Find where the given text appears and provide that cell's center as [X, Y] coordinate. 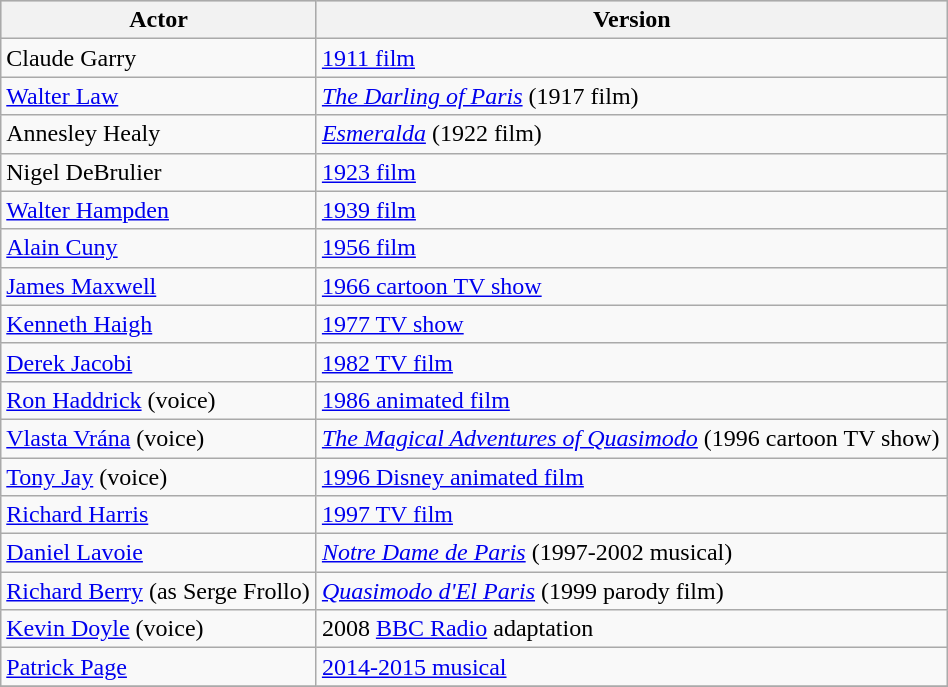
1966 cartoon TV show [632, 286]
1923 film [632, 172]
1996 Disney animated film [632, 477]
Richard Harris [159, 515]
The Darling of Paris (1917 film) [632, 96]
1956 film [632, 248]
Quasimodo d'El Paris (1999 parody film) [632, 591]
1939 film [632, 210]
Patrick Page [159, 667]
Walter Law [159, 96]
Nigel DeBrulier [159, 172]
1982 TV film [632, 362]
1911 film [632, 58]
Walter Hampden [159, 210]
2008 BBC Radio adaptation [632, 629]
Actor [159, 20]
Esmeralda (1922 film) [632, 134]
Tony Jay (voice) [159, 477]
Annesley Healy [159, 134]
Alain Cuny [159, 248]
The Magical Adventures of Quasimodo (1996 cartoon TV show) [632, 438]
Version [632, 20]
Notre Dame de Paris (1997-2002 musical) [632, 553]
1997 TV film [632, 515]
2014-2015 musical [632, 667]
James Maxwell [159, 286]
Ron Haddrick (voice) [159, 400]
Kenneth Haigh [159, 324]
1977 TV show [632, 324]
1986 animated film [632, 400]
Daniel Lavoie [159, 553]
Vlasta Vrána (voice) [159, 438]
Claude Garry [159, 58]
Kevin Doyle (voice) [159, 629]
Derek Jacobi [159, 362]
Richard Berry (as Serge Frollo) [159, 591]
